Search for the cell housing the specified text and yield its [x, y] center coordinate. 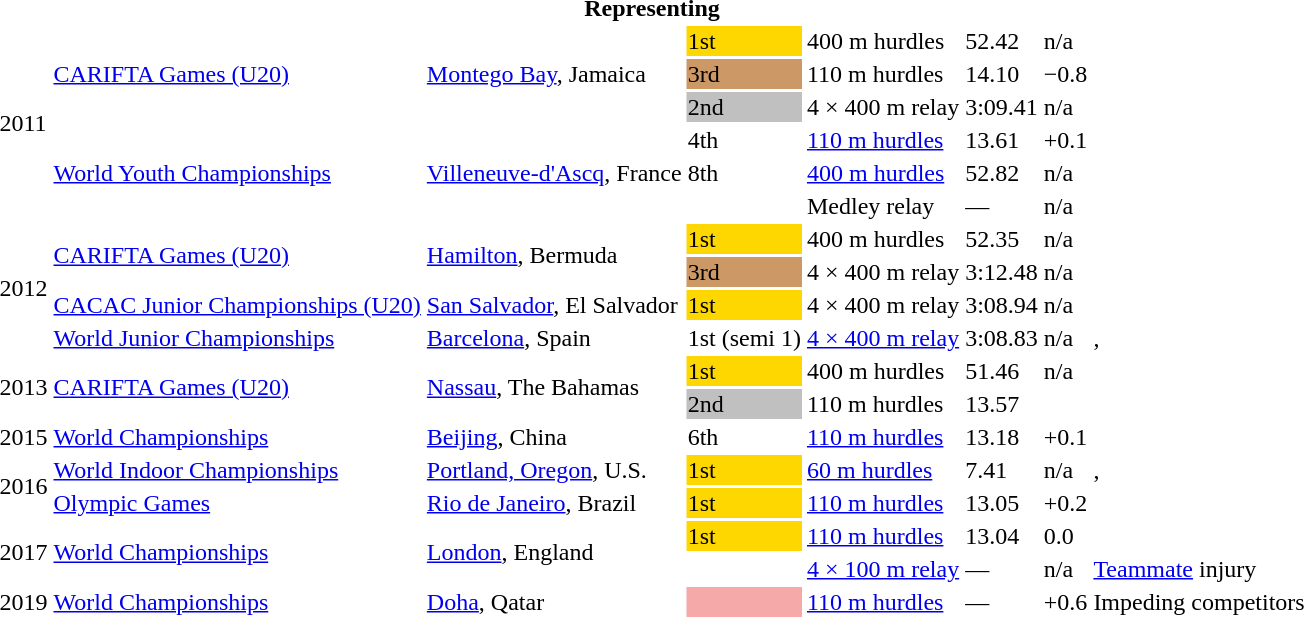
1st (semi 1) [744, 338]
13.18 [1002, 437]
3:08.94 [1002, 305]
CACAC Junior Championships (U20) [237, 305]
7.41 [1002, 470]
Rio de Janeiro, Brazil [554, 503]
52.35 [1002, 239]
+0.6 [1066, 602]
Doha, Qatar [554, 602]
0.0 [1066, 536]
Villeneuve-d'Ascq, France [554, 173]
San Salvador, El Salvador [554, 305]
52.42 [1002, 41]
Barcelona, Spain [554, 338]
13.61 [1002, 140]
3:08.83 [1002, 338]
6th [744, 437]
13.05 [1002, 503]
Medley relay [882, 206]
3:09.41 [1002, 107]
Nassau, The Bahamas [554, 388]
Montego Bay, Jamaica [554, 74]
14.10 [1002, 74]
Beijing, China [554, 437]
13.57 [1002, 404]
3:12.48 [1002, 272]
8th [744, 173]
Portland, Oregon, U.S. [554, 470]
World Youth Championships [237, 173]
51.46 [1002, 371]
Hamilton, Bermuda [554, 256]
4th [744, 140]
52.82 [1002, 173]
London, England [554, 552]
World Junior Championships [237, 338]
4 × 100 m relay [882, 569]
−0.8 [1066, 74]
Olympic Games [237, 503]
World Indoor Championships [237, 470]
13.04 [1002, 536]
+0.2 [1066, 503]
60 m hurdles [882, 470]
